Find where the given text appears and provide that cell's center as (x, y) coordinate. 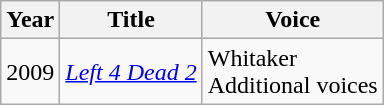
Title (131, 20)
2009 (30, 72)
WhitakerAdditional voices (292, 72)
Year (30, 20)
Left 4 Dead 2 (131, 72)
Voice (292, 20)
